Pinpoint the cell where the given text exists, returning its [x, y] midpoint coordinate. 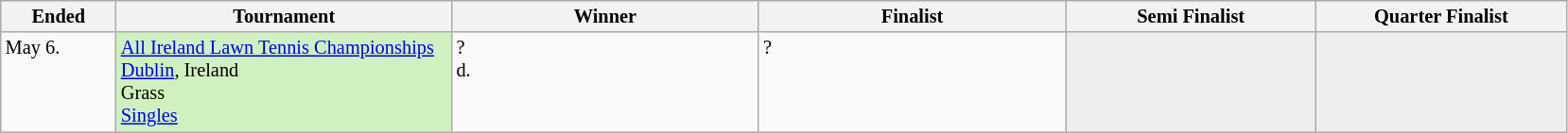
May 6. [59, 82]
Tournament [284, 16]
Quarter Finalist [1441, 16]
All Ireland Lawn Tennis ChampionshipsDublin, IrelandGrassSingles [284, 82]
? [912, 82]
Semi Finalist [1192, 16]
?d. [605, 82]
Winner [605, 16]
Finalist [912, 16]
Ended [59, 16]
